Detect which cell encompasses the target text, then output its [X, Y] center coordinate. 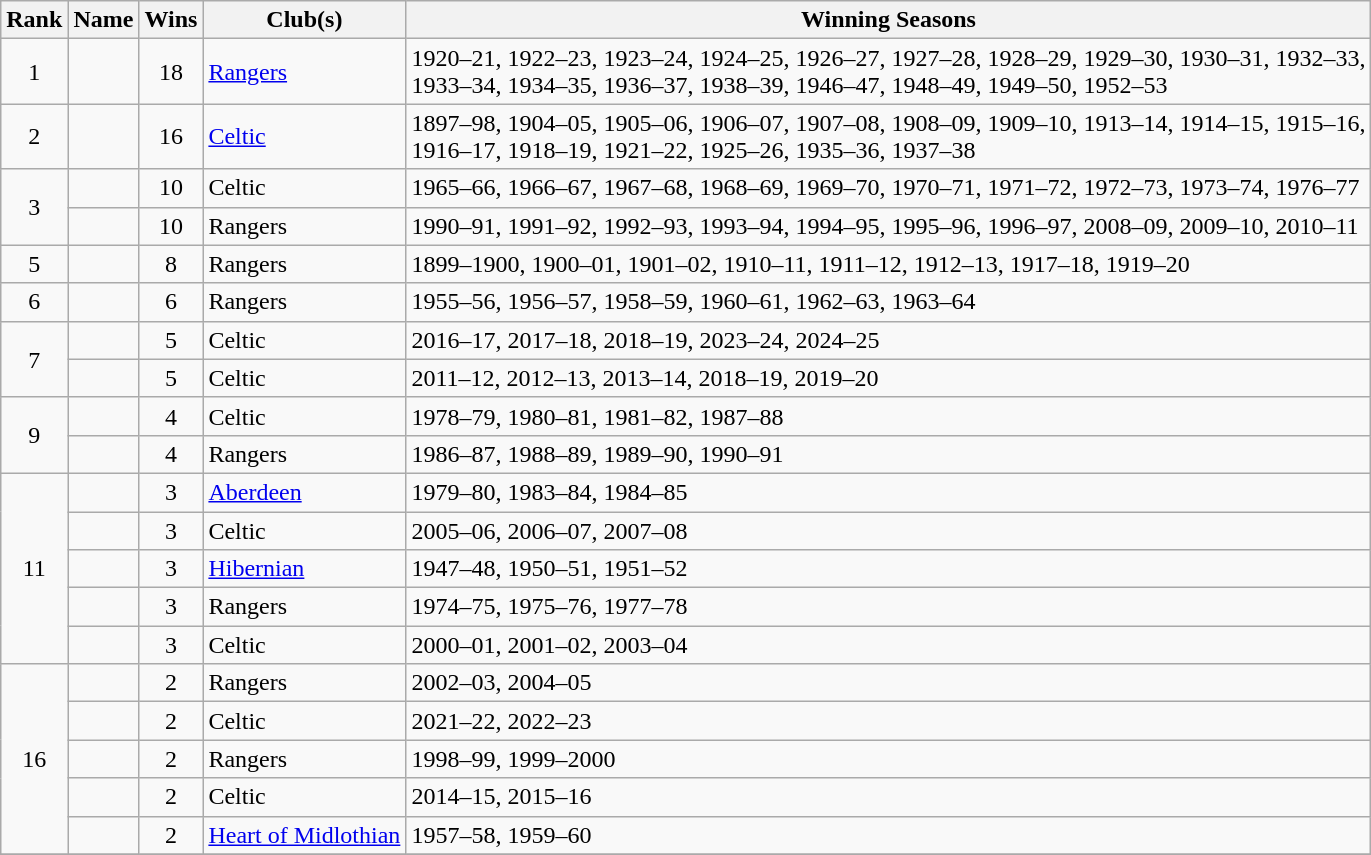
1 [34, 72]
1979–80, 1983–84, 1984–85 [888, 492]
Name [104, 20]
Hibernian [304, 569]
Aberdeen [304, 492]
1899–1900, 1900–01, 1901–02, 1910–11, 1911–12, 1912–13, 1917–18, 1919–20 [888, 264]
11 [34, 568]
1998–99, 1999–2000 [888, 759]
18 [171, 72]
Rank [34, 20]
2000–01, 2001–02, 2003–04 [888, 645]
Club(s) [304, 20]
1947–48, 1950–51, 1951–52 [888, 569]
1957–58, 1959–60 [888, 835]
2016–17, 2017–18, 2018–19, 2023–24, 2024–25 [888, 340]
2021–22, 2022–23 [888, 721]
2002–03, 2004–05 [888, 683]
1990–91, 1991–92, 1992–93, 1993–94, 1994–95, 1995–96, 1996–97, 2008–09, 2009–10, 2010–11 [888, 226]
7 [34, 359]
Winning Seasons [888, 20]
2014–15, 2015–16 [888, 797]
9 [34, 435]
2005–06, 2006–07, 2007–08 [888, 531]
8 [171, 264]
1897–98, 1904–05, 1905–06, 1906–07, 1907–08, 1908–09, 1909–10, 1913–14, 1914–15, 1915–16,1916–17, 1918–19, 1921–22, 1925–26, 1935–36, 1937–38 [888, 136]
1965–66, 1966–67, 1967–68, 1968–69, 1969–70, 1970–71, 1971–72, 1972–73, 1973–74, 1976–77 [888, 188]
1974–75, 1975–76, 1977–78 [888, 607]
1955–56, 1956–57, 1958–59, 1960–61, 1962–63, 1963–64 [888, 302]
1978–79, 1980–81, 1981–82, 1987–88 [888, 416]
Heart of Midlothian [304, 835]
1986–87, 1988–89, 1989–90, 1990–91 [888, 454]
2011–12, 2012–13, 2013–14, 2018–19, 2019–20 [888, 378]
Wins [171, 20]
